Detect which cell encompasses the target text, then output its (x, y) center coordinate. 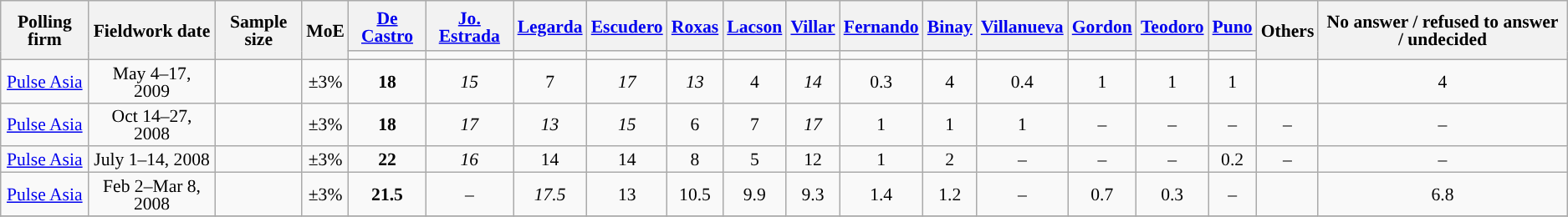
MoE (325, 30)
6 (696, 124)
Sample size (258, 30)
Villanueva (1022, 26)
8 (696, 160)
Legarda (550, 26)
0.7 (1102, 194)
0.4 (1022, 81)
Gordon (1102, 26)
1.2 (950, 194)
Puno (1233, 26)
5 (754, 160)
July 1–14, 2008 (152, 160)
22 (387, 160)
10.5 (696, 194)
9.9 (754, 194)
Escudero (627, 26)
Lacson (754, 26)
12 (813, 160)
Others (1288, 30)
17.5 (550, 194)
Feb 2–Mar 8, 2008 (152, 194)
Polling firm (45, 30)
De Castro (387, 26)
Teodoro (1172, 26)
1.4 (881, 194)
21.5 (387, 194)
Binay (950, 26)
Fernando (881, 26)
Villar (813, 26)
6.8 (1442, 194)
Jo. Estrada (470, 26)
2 (950, 160)
16 (470, 160)
0.2 (1233, 160)
No answer / refused to answer / undecided (1442, 30)
Roxas (696, 26)
Oct 14–27, 2008 (152, 124)
Fieldwork date (152, 30)
9.3 (813, 194)
May 4–17, 2009 (152, 81)
